Extract the [X, Y] coordinate from the center of the cell holding the provided text.  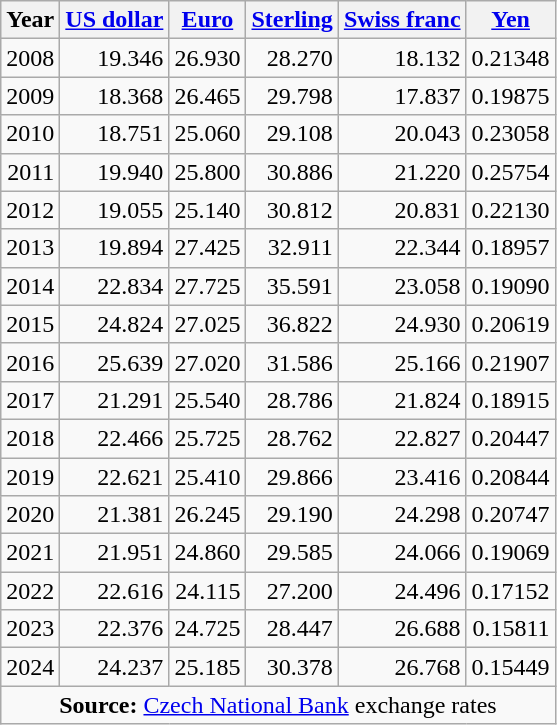
28.447 [292, 629]
Sterling [292, 20]
20.831 [402, 210]
2010 [30, 134]
19.055 [114, 210]
24.115 [208, 591]
30.886 [292, 172]
Swiss franc [402, 20]
24.930 [402, 324]
0.20747 [510, 515]
2013 [30, 248]
24.725 [208, 629]
2019 [30, 477]
30.812 [292, 210]
21.220 [402, 172]
2009 [30, 96]
Yen [510, 20]
26.768 [402, 667]
21.951 [114, 553]
24.066 [402, 553]
23.416 [402, 477]
0.20447 [510, 438]
25.166 [402, 362]
32.911 [292, 248]
25.060 [208, 134]
2023 [30, 629]
18.751 [114, 134]
22.616 [114, 591]
0.25754 [510, 172]
22.834 [114, 286]
0.20619 [510, 324]
29.798 [292, 96]
0.15811 [510, 629]
25.540 [208, 400]
0.23058 [510, 134]
25.185 [208, 667]
26.930 [208, 58]
25.410 [208, 477]
27.200 [292, 591]
25.140 [208, 210]
18.132 [402, 58]
US dollar [114, 20]
17.837 [402, 96]
30.378 [292, 667]
19.346 [114, 58]
19.940 [114, 172]
2015 [30, 324]
0.20844 [510, 477]
36.822 [292, 324]
0.21907 [510, 362]
29.108 [292, 134]
25.639 [114, 362]
28.270 [292, 58]
35.591 [292, 286]
24.860 [208, 553]
0.19090 [510, 286]
25.800 [208, 172]
2014 [30, 286]
18.368 [114, 96]
21.291 [114, 400]
27.425 [208, 248]
0.21348 [510, 58]
24.824 [114, 324]
22.344 [402, 248]
22.466 [114, 438]
24.237 [114, 667]
26.245 [208, 515]
2011 [30, 172]
Year [30, 20]
28.762 [292, 438]
0.18915 [510, 400]
24.496 [402, 591]
0.15449 [510, 667]
2020 [30, 515]
Euro [208, 20]
2017 [30, 400]
20.043 [402, 134]
19.894 [114, 248]
26.688 [402, 629]
29.866 [292, 477]
28.786 [292, 400]
22.376 [114, 629]
23.058 [402, 286]
29.585 [292, 553]
2021 [30, 553]
25.725 [208, 438]
0.19875 [510, 96]
29.190 [292, 515]
2008 [30, 58]
22.621 [114, 477]
Source: Czech National Bank exchange rates [278, 705]
27.725 [208, 286]
31.586 [292, 362]
21.824 [402, 400]
21.381 [114, 515]
2018 [30, 438]
2016 [30, 362]
22.827 [402, 438]
0.17152 [510, 591]
27.025 [208, 324]
26.465 [208, 96]
0.22130 [510, 210]
2024 [30, 667]
0.19069 [510, 553]
2012 [30, 210]
2022 [30, 591]
0.18957 [510, 248]
24.298 [402, 515]
27.020 [208, 362]
